Pinpoint the cell where the given text exists, returning its (X, Y) midpoint coordinate. 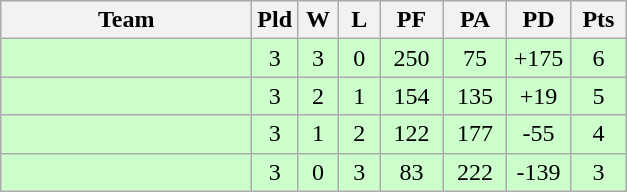
Pld (275, 20)
154 (412, 96)
122 (412, 134)
222 (475, 172)
+175 (539, 58)
Team (126, 20)
5 (598, 96)
Pts (598, 20)
PA (475, 20)
83 (412, 172)
-55 (539, 134)
-139 (539, 172)
L (360, 20)
6 (598, 58)
75 (475, 58)
250 (412, 58)
177 (475, 134)
+19 (539, 96)
PD (539, 20)
4 (598, 134)
135 (475, 96)
W (318, 20)
PF (412, 20)
